Scan for the cell matching the given text and deliver its (X, Y) coordinate at center. 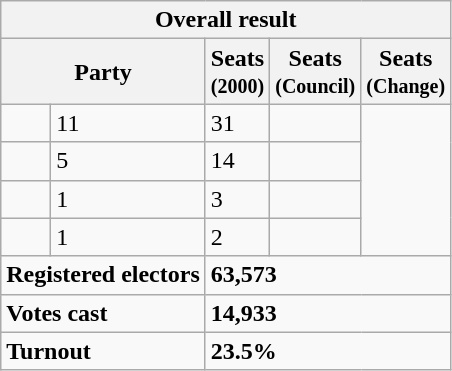
Registered electors (104, 275)
14,933 (328, 313)
14 (237, 161)
Votes cast (104, 313)
Seats(Council) (316, 72)
Seats(Change) (406, 72)
11 (128, 123)
Party (104, 72)
Turnout (104, 351)
31 (237, 123)
3 (237, 199)
Overall result (226, 20)
23.5% (328, 351)
2 (237, 237)
Seats(2000) (237, 72)
63,573 (328, 275)
5 (128, 161)
